Output the (X, Y) coordinate of the center of the cell containing the given text.  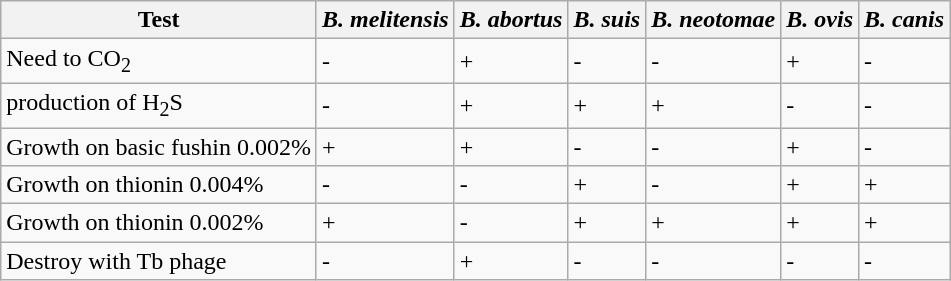
Test (159, 20)
B. abortus (511, 20)
Growth on thionin 0.004% (159, 185)
Growth on thionin 0.002% (159, 223)
B. melitensis (385, 20)
B. suis (607, 20)
B. neotomae (714, 20)
B. canis (904, 20)
Destroy with Tb phage (159, 261)
B. ovis (820, 20)
Need to CO2 (159, 61)
Growth on basic fushin 0.002% (159, 147)
production of H2S (159, 105)
